Identify which cell holds the provided text, then report its (X, Y) central coordinate. 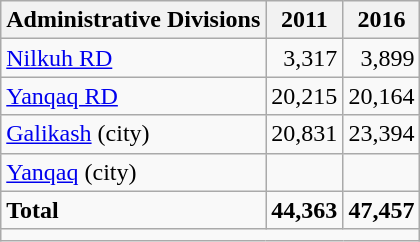
20,164 (382, 96)
47,457 (382, 210)
44,363 (304, 210)
Galikash (city) (134, 134)
Nilkuh RD (134, 58)
Yanqaq (city) (134, 172)
Yanqaq RD (134, 96)
3,899 (382, 58)
3,317 (304, 58)
20,215 (304, 96)
23,394 (382, 134)
2011 (304, 20)
Administrative Divisions (134, 20)
20,831 (304, 134)
Total (134, 210)
2016 (382, 20)
